Scan for the cell matching the given text and deliver its [x, y] coordinate at center. 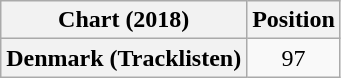
Position [294, 20]
Denmark (Tracklisten) [124, 58]
Chart (2018) [124, 20]
97 [294, 58]
